Extract the [X, Y] coordinate from the center of the cell holding the provided text.  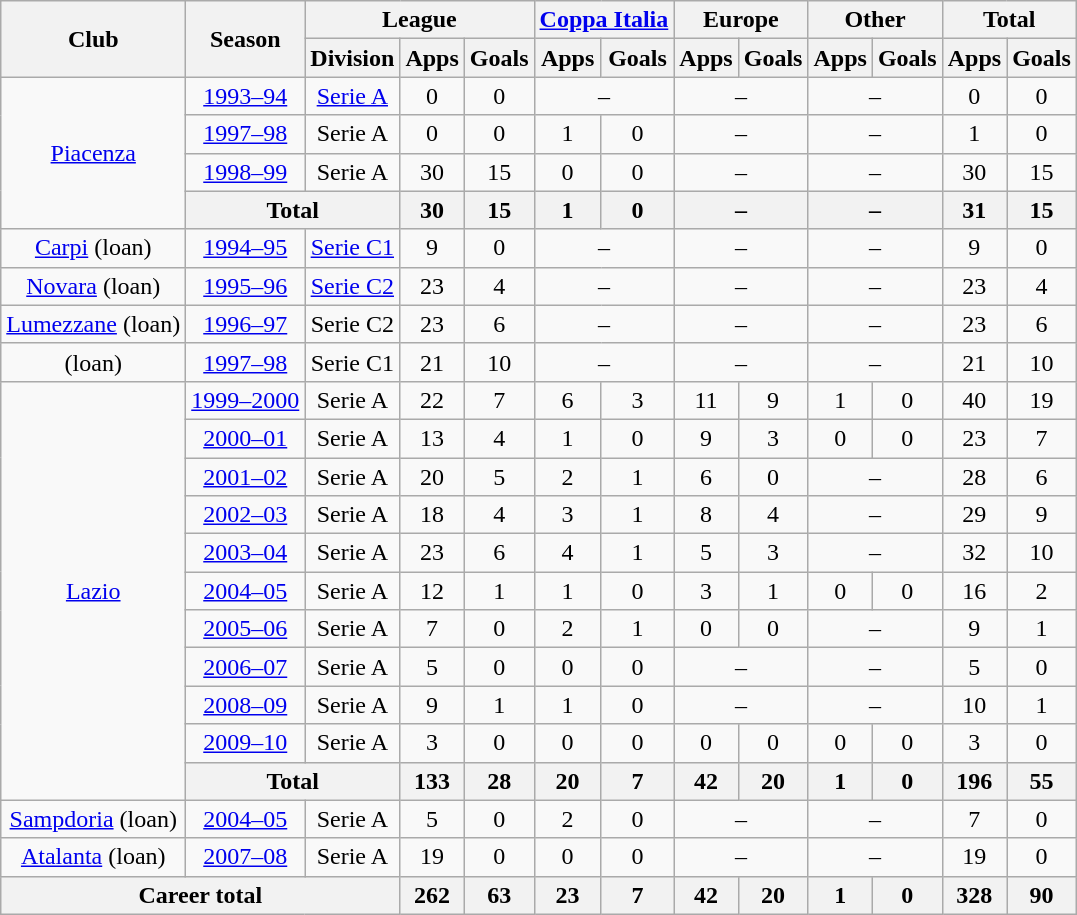
32 [974, 553]
League [420, 20]
2002–03 [246, 515]
29 [974, 515]
55 [1042, 781]
13 [432, 438]
18 [432, 515]
1995–96 [246, 286]
Novara (loan) [94, 286]
16 [974, 591]
Sampdoria (loan) [94, 819]
Coppa Italia [604, 20]
(loan) [94, 362]
1994–95 [246, 248]
Career total [200, 895]
Season [246, 39]
2008–09 [246, 705]
1996–97 [246, 324]
2003–04 [246, 553]
Lazio [94, 590]
40 [974, 400]
63 [499, 895]
Europe [741, 20]
22 [432, 400]
2006–07 [246, 667]
262 [432, 895]
Club [94, 39]
1993–94 [246, 96]
Division [352, 58]
2007–08 [246, 857]
1999–2000 [246, 400]
196 [974, 781]
133 [432, 781]
12 [432, 591]
2009–10 [246, 743]
328 [974, 895]
90 [1042, 895]
2005–06 [246, 629]
2000–01 [246, 438]
Carpi (loan) [94, 248]
1998–99 [246, 172]
Atalanta (loan) [94, 857]
Other [875, 20]
Lumezzane (loan) [94, 324]
11 [706, 400]
Piacenza [94, 153]
2001–02 [246, 477]
31 [974, 210]
8 [706, 515]
